Return the (x, y) coordinate for the center point of the cell that contains the specified text.  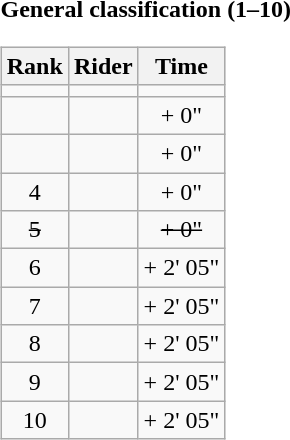
6 (34, 268)
Rider (103, 66)
10 (34, 420)
4 (34, 191)
7 (34, 306)
Rank (34, 66)
5 (34, 230)
Time (182, 66)
8 (34, 344)
9 (34, 382)
